Determine the (X, Y) coordinate at the center of the cell enclosing the given text.  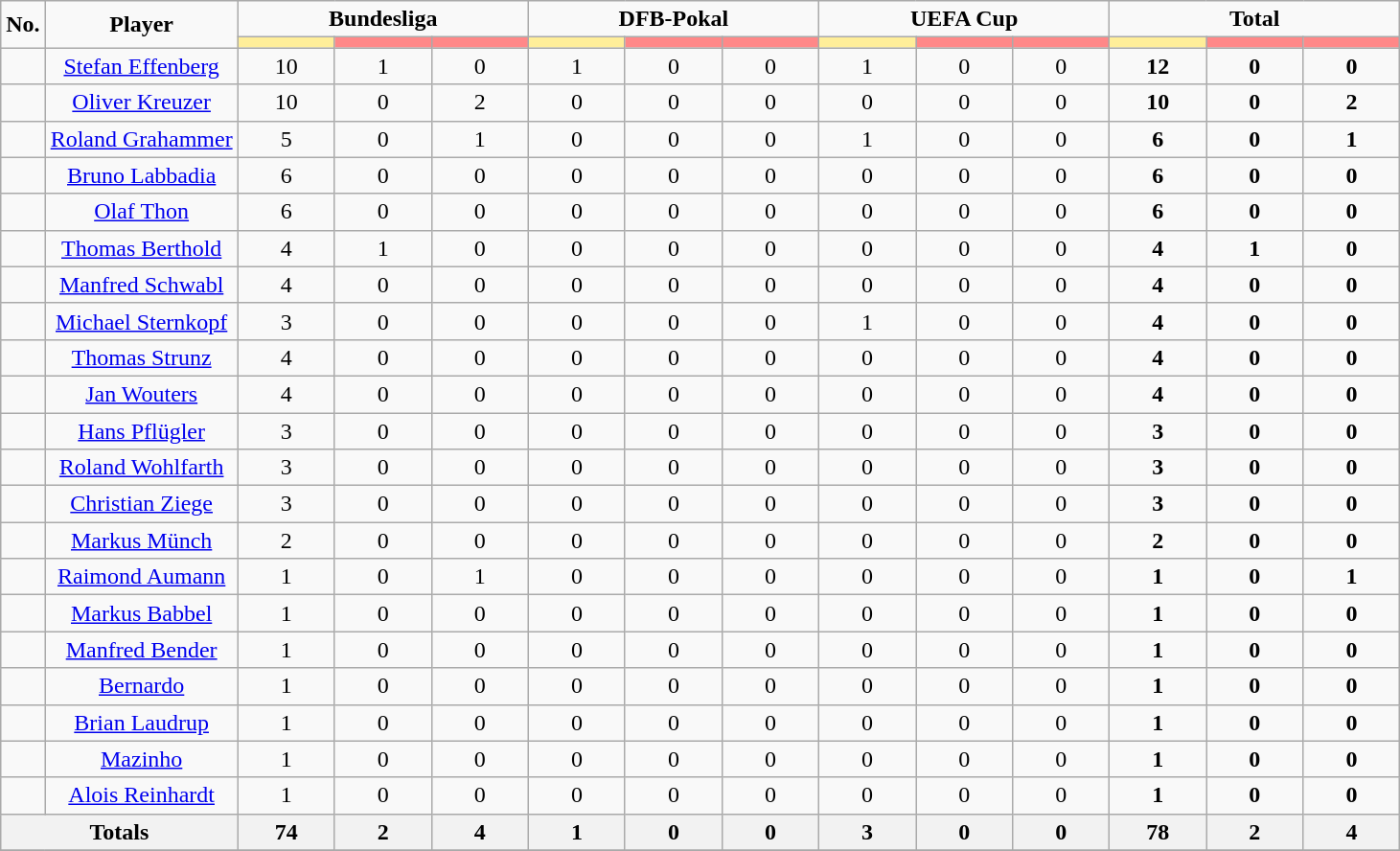
DFB-Pokal (673, 19)
Manfred Schwabl (142, 285)
Jan Wouters (142, 394)
78 (1158, 832)
Player (142, 25)
Alois Reinhardt (142, 795)
Hans Pflügler (142, 430)
Total (1255, 19)
Roland Wohlfarth (142, 468)
Olaf Thon (142, 212)
Christian Ziege (142, 504)
74 (286, 832)
Brian Laudrup (142, 723)
Roland Grahammer (142, 139)
Bundesliga (383, 19)
Totals (119, 832)
Thomas Strunz (142, 357)
Raimond Aumann (142, 577)
UEFA Cup (964, 19)
Bruno Labbadia (142, 175)
No. (23, 25)
Markus Münch (142, 540)
Manfred Bender (142, 650)
Michael Sternkopf (142, 321)
Stefan Effenberg (142, 66)
Markus Babbel (142, 613)
5 (286, 139)
Mazinho (142, 759)
Oliver Kreuzer (142, 103)
Bernardo (142, 686)
12 (1158, 66)
Thomas Berthold (142, 248)
